Capture the cell that displays the provided text and extract its [X, Y] central coordinate. 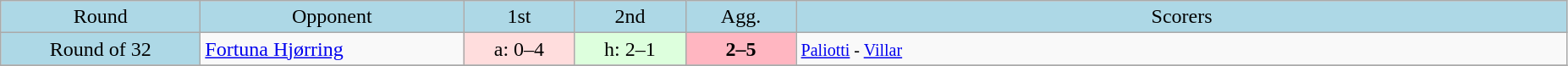
2nd [630, 17]
Agg. [741, 17]
h: 2–1 [630, 49]
Round [101, 17]
2–5 [741, 49]
1st [520, 17]
Opponent [332, 17]
Fortuna Hjørring [332, 49]
Paliotti - Villar [1181, 49]
Round of 32 [101, 49]
Scorers [1181, 17]
a: 0–4 [520, 49]
